For the text-containing cell, return its midpoint in [x, y] coordinate format. 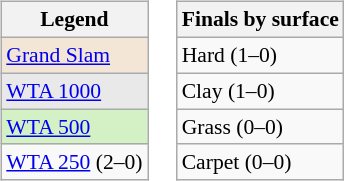
Clay (1–0) [260, 91]
Grass (0–0) [260, 127]
Grand Slam [74, 55]
Legend [74, 20]
WTA 1000 [74, 91]
WTA 500 [74, 127]
Finals by surface [260, 20]
Carpet (0–0) [260, 162]
Hard (1–0) [260, 55]
WTA 250 (2–0) [74, 162]
